Find where the given text appears and provide that cell's center as [x, y] coordinate. 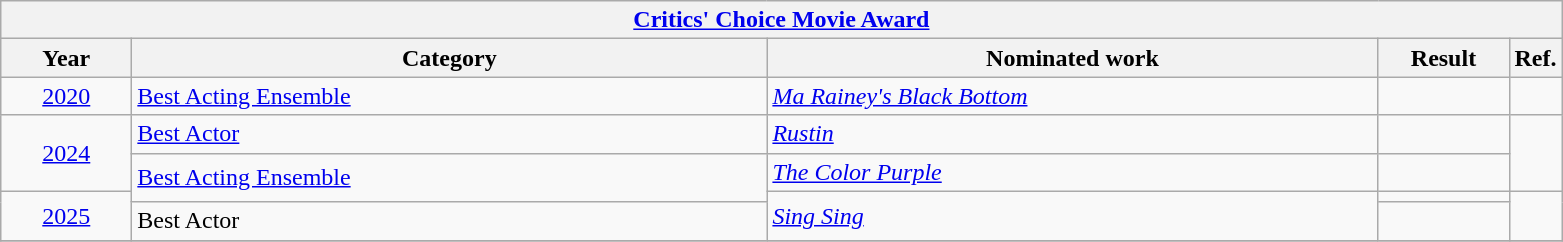
2020 [66, 96]
Ma Rainey's Black Bottom [1072, 96]
Category [450, 58]
Year [66, 58]
Critics' Choice Movie Award [782, 20]
Rustin [1072, 134]
Ref. [1536, 58]
Sing Sing [1072, 216]
2024 [66, 153]
The Color Purple [1072, 172]
2025 [66, 216]
Nominated work [1072, 58]
Result [1444, 58]
